For the text-containing cell, return its midpoint in (x, y) coordinate format. 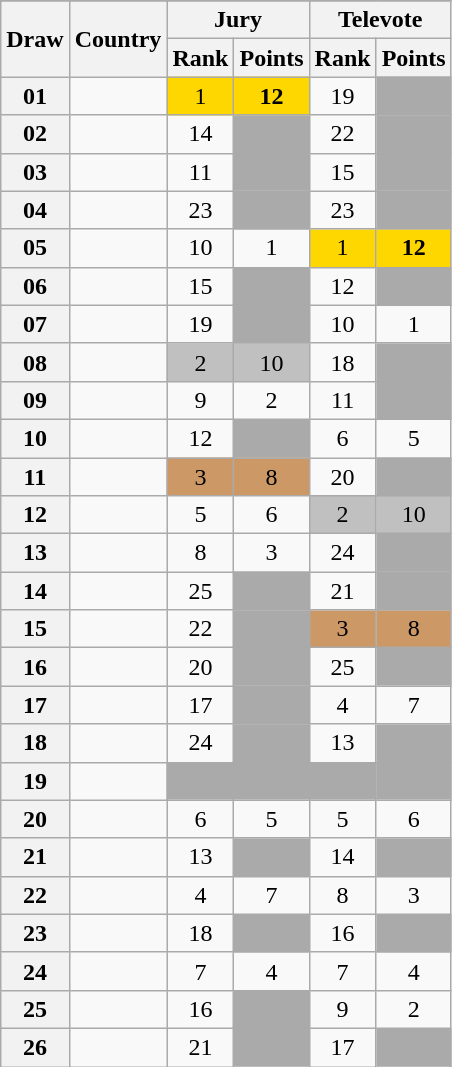
02 (35, 134)
Draw (35, 39)
06 (35, 286)
05 (35, 248)
08 (35, 362)
07 (35, 324)
Jury (238, 20)
09 (35, 400)
04 (35, 210)
26 (35, 1047)
Televote (380, 20)
Country (118, 39)
01 (35, 96)
03 (35, 172)
